From the cell containing the given text, extract its center point as (X, Y) coordinate. 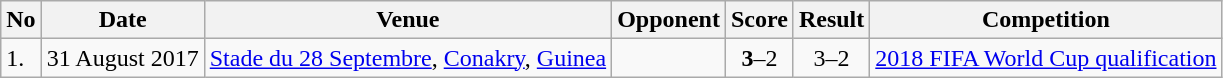
Stade du 28 Septembre, Conakry, Guinea (408, 58)
Opponent (669, 20)
Competition (1046, 20)
31 August 2017 (122, 58)
Result (831, 20)
Venue (408, 20)
Date (122, 20)
Score (759, 20)
No (21, 20)
1. (21, 58)
2018 FIFA World Cup qualification (1046, 58)
